Locate the cell with the specified text and output its [x, y] center coordinate. 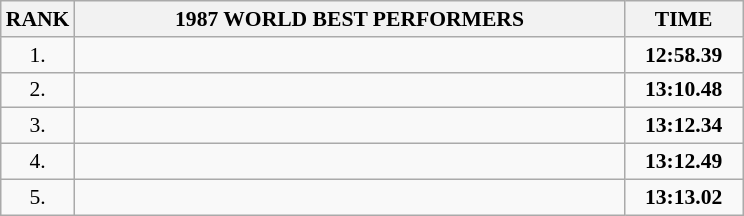
13:13.02 [684, 197]
13:12.49 [684, 162]
3. [38, 126]
RANK [38, 19]
13:10.48 [684, 90]
4. [38, 162]
5. [38, 197]
12:58.39 [684, 55]
1987 WORLD BEST PERFORMERS [349, 19]
1. [38, 55]
TIME [684, 19]
13:12.34 [684, 126]
2. [38, 90]
